Determine the [X, Y] coordinate at the center of the cell enclosing the given text.  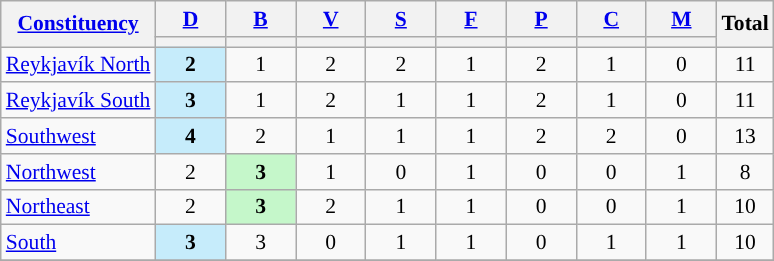
Northwest [78, 172]
M [681, 19]
S [401, 19]
Reykjavík South [78, 101]
8 [744, 172]
F [471, 19]
D [190, 19]
B [261, 19]
P [541, 19]
Southwest [78, 136]
V [331, 19]
C [611, 19]
South [78, 243]
4 [190, 136]
Northeast [78, 207]
Total [744, 24]
13 [744, 136]
Constituency [78, 24]
Reykjavík North [78, 65]
